Identify which cell holds the provided text, then report its (X, Y) central coordinate. 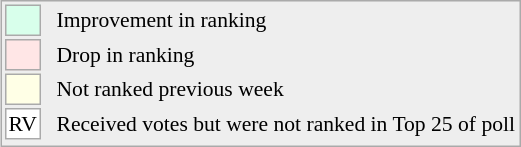
Drop in ranking (286, 55)
Received votes but were not ranked in Top 25 of poll (286, 124)
Not ranked previous week (286, 90)
RV (23, 124)
Improvement in ranking (286, 20)
